Locate the cell with the specified text and output its (x, y) center coordinate. 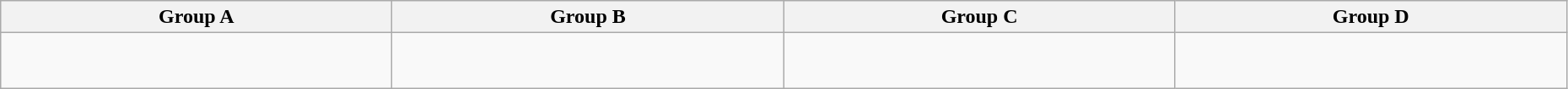
Group C (979, 17)
Group B (588, 17)
Group D (1371, 17)
Group A (197, 17)
